Find where the given text appears and provide that cell's center as [x, y] coordinate. 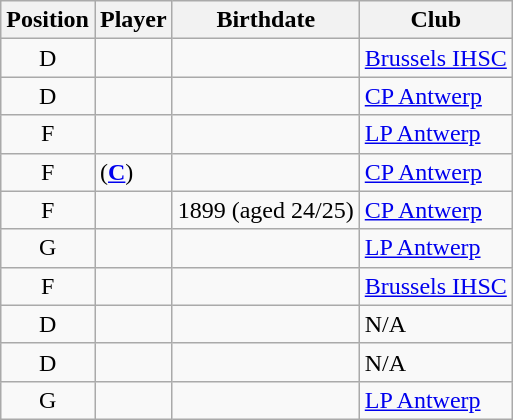
Position [48, 20]
Player [133, 20]
Club [436, 20]
Birthdate [266, 20]
1899 (aged 24/25) [266, 210]
(C) [133, 172]
